Return [X, Y] of the center of cell containing provided text 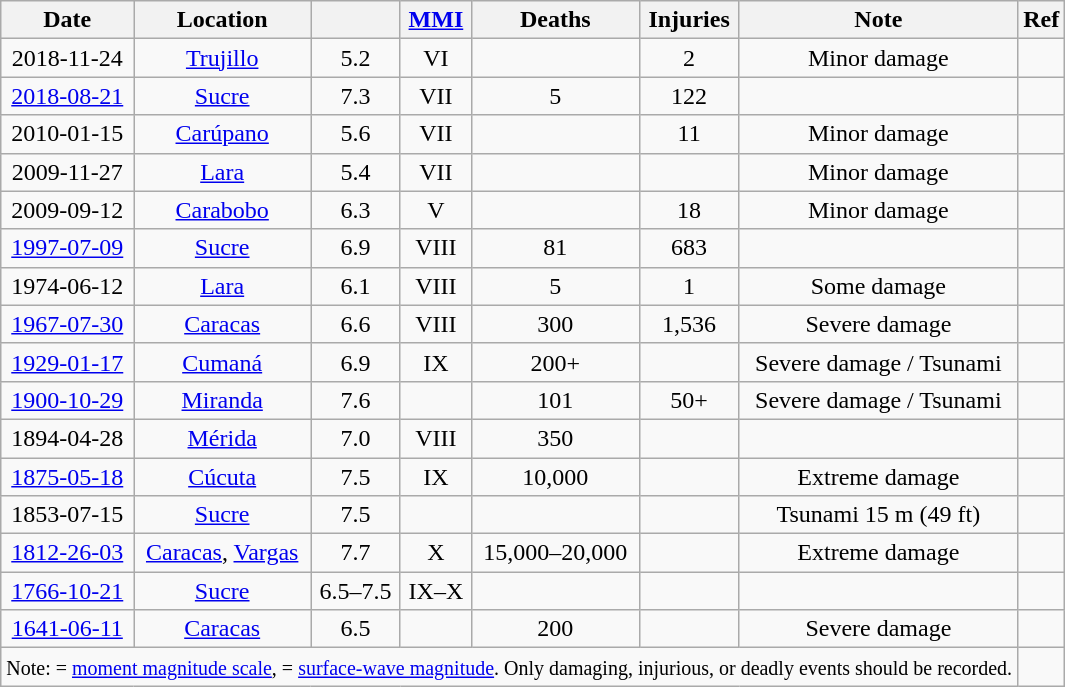
Location [222, 20]
6.5 [356, 629]
1853-07-15 [68, 515]
5.6 [356, 134]
Some damage [878, 286]
7.0 [356, 438]
2018-11-24 [68, 58]
1875-05-18 [68, 477]
5.4 [356, 172]
101 [555, 400]
2018-08-21 [68, 96]
Deaths [555, 20]
Carúpano [222, 134]
Injuries [689, 20]
2010-01-15 [68, 134]
1900-10-29 [68, 400]
Note: = moment magnitude scale, = surface-wave magnitude. Only damaging, injurious, or deadly events should be recorded. [510, 667]
Cumaná [222, 362]
VI [436, 58]
Miranda [222, 400]
IX–X [436, 591]
1997-07-09 [68, 248]
7.3 [356, 96]
300 [555, 324]
2 [689, 58]
6.5–7.5 [356, 591]
1,536 [689, 324]
7.6 [356, 400]
Mérida [222, 438]
Cúcuta [222, 477]
18 [689, 210]
1974-06-12 [68, 286]
Carabobo [222, 210]
1812-26-03 [68, 553]
Ref [1042, 20]
1929-01-17 [68, 362]
683 [689, 248]
V [436, 210]
X [436, 553]
11 [689, 134]
1641-06-11 [68, 629]
7.7 [356, 553]
81 [555, 248]
Tsunami 15 m (49 ft) [878, 515]
1766-10-21 [68, 591]
200+ [555, 362]
122 [689, 96]
200 [555, 629]
350 [555, 438]
6.6 [356, 324]
1967-07-30 [68, 324]
Note [878, 20]
5.2 [356, 58]
6.1 [356, 286]
6.3 [356, 210]
2009-11-27 [68, 172]
MMI [436, 20]
2009-09-12 [68, 210]
Trujillo [222, 58]
15,000–20,000 [555, 553]
Caracas, Vargas [222, 553]
1894-04-28 [68, 438]
50+ [689, 400]
1 [689, 286]
10,000 [555, 477]
Date [68, 20]
